Detect which cell encompasses the target text, then output its [X, Y] center coordinate. 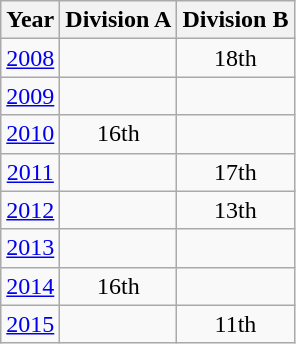
2014 [30, 286]
17th [236, 172]
Year [30, 20]
Division A [118, 20]
18th [236, 58]
13th [236, 210]
2009 [30, 96]
2013 [30, 248]
2010 [30, 134]
2011 [30, 172]
Division B [236, 20]
2008 [30, 58]
2012 [30, 210]
2015 [30, 324]
11th [236, 324]
